Capture the cell that displays the provided text and extract its [X, Y] central coordinate. 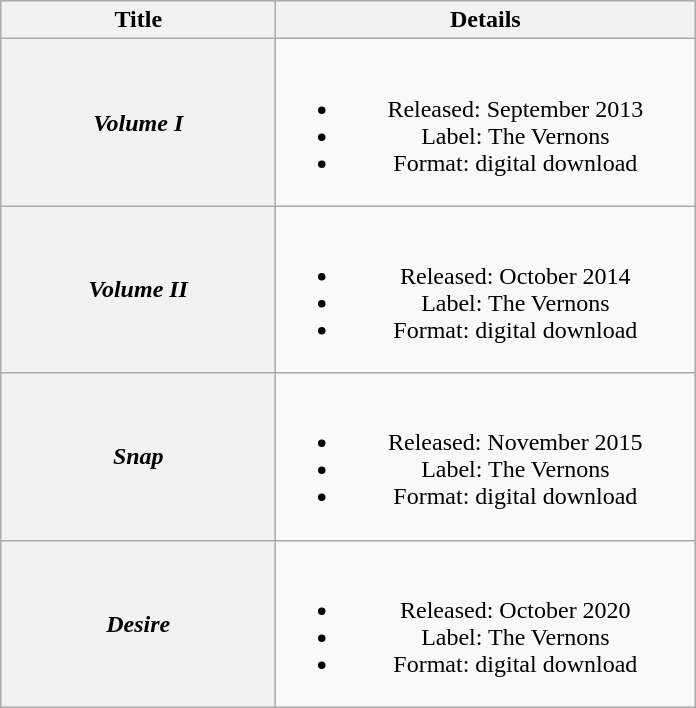
Released: October 2014Label: The VernonsFormat: digital download [486, 290]
Desire [138, 624]
Title [138, 20]
Volume I [138, 122]
Volume II [138, 290]
Released: November 2015Label: The VernonsFormat: digital download [486, 456]
Released: October 2020Label: The VernonsFormat: digital download [486, 624]
Details [486, 20]
Snap [138, 456]
Released: September 2013Label: The VernonsFormat: digital download [486, 122]
